From the cell containing the given text, extract its center point as (x, y) coordinate. 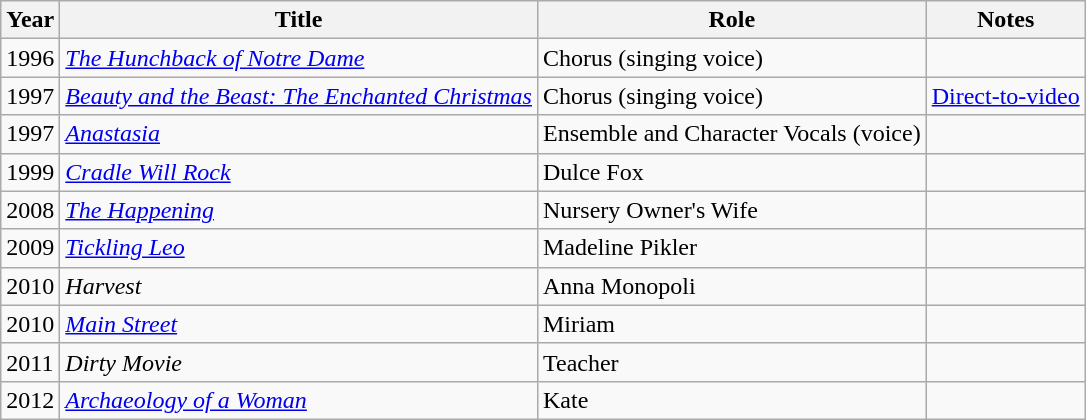
Kate (732, 400)
1996 (30, 58)
The Happening (299, 210)
2008 (30, 210)
2009 (30, 248)
1999 (30, 172)
Role (732, 20)
Archaeology of a Woman (299, 400)
Nursery Owner's Wife (732, 210)
Beauty and the Beast: The Enchanted Christmas (299, 96)
Dulce Fox (732, 172)
2011 (30, 362)
Notes (1006, 20)
Cradle Will Rock (299, 172)
Anna Monopoli (732, 286)
Tickling Leo (299, 248)
Year (30, 20)
Miriam (732, 324)
Title (299, 20)
Madeline Pikler (732, 248)
Main Street (299, 324)
Dirty Movie (299, 362)
Harvest (299, 286)
2012 (30, 400)
Ensemble and Character Vocals (voice) (732, 134)
The Hunchback of Notre Dame (299, 58)
Direct-to-video (1006, 96)
Teacher (732, 362)
Anastasia (299, 134)
